Capture the cell that displays the provided text and extract its (x, y) central coordinate. 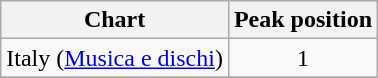
Peak position (302, 20)
Chart (115, 20)
Italy (Musica e dischi) (115, 58)
1 (302, 58)
